From the cell containing the given text, extract its center point as [x, y] coordinate. 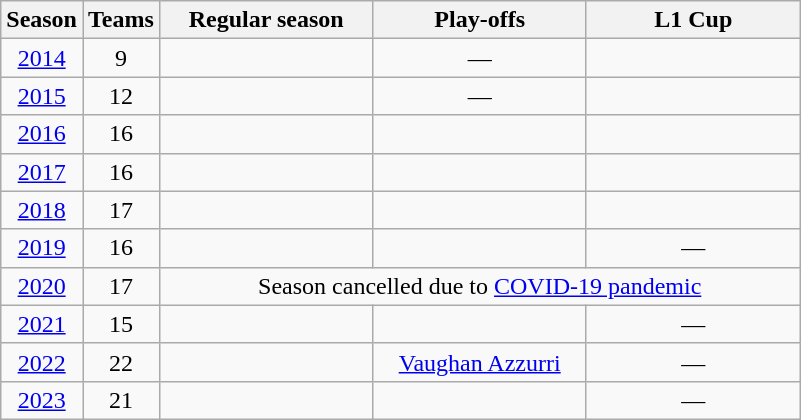
9 [120, 58]
2020 [42, 286]
22 [120, 362]
2015 [42, 96]
21 [120, 400]
Season cancelled due to COVID-19 pandemic [480, 286]
L1 Cup [693, 20]
2019 [42, 248]
2016 [42, 134]
2023 [42, 400]
Play-offs [480, 20]
2014 [42, 58]
Vaughan Azzurri [480, 362]
15 [120, 324]
2018 [42, 210]
2017 [42, 172]
2021 [42, 324]
2022 [42, 362]
Teams [120, 20]
12 [120, 96]
Regular season [266, 20]
Season [42, 20]
